Locate the cell with the specified text and output its (x, y) center coordinate. 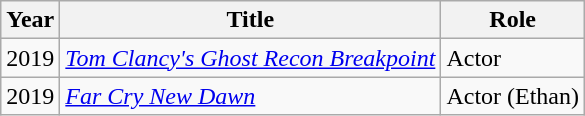
Year (30, 20)
Tom Clancy's Ghost Recon Breakpoint (250, 58)
Actor (Ethan) (513, 96)
Actor (513, 58)
Role (513, 20)
Title (250, 20)
Far Cry New Dawn (250, 96)
